Extract the [X, Y] coordinate from the center of the cell holding the provided text.  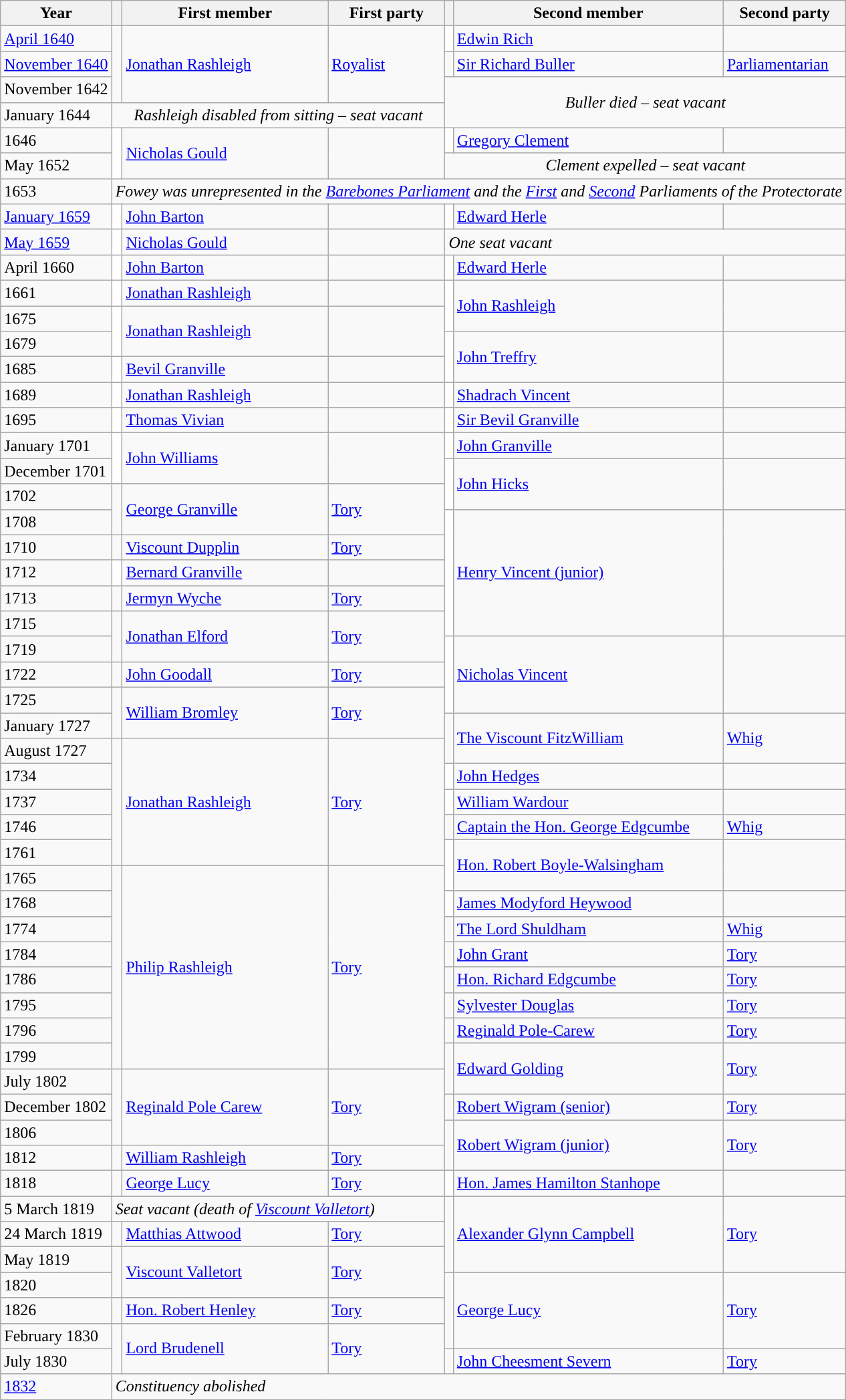
John Treffry [588, 357]
1818 [56, 1183]
1719 [56, 649]
George Granville [225, 509]
John Granville [588, 446]
1715 [56, 623]
November 1642 [56, 90]
1795 [56, 1005]
Viscount Dupplin [225, 547]
Sir Richard Buller [588, 64]
May 1652 [56, 166]
1786 [56, 980]
1646 [56, 140]
One seat vacant [646, 242]
Second member [588, 13]
Clement expelled – seat vacant [646, 166]
January 1644 [56, 115]
First party [386, 13]
1765 [56, 878]
John Hedges [588, 777]
1685 [56, 370]
1713 [56, 598]
1708 [56, 522]
Alexander Glynn Campbell [588, 1234]
Jermyn Wyche [225, 598]
1710 [56, 547]
John Hicks [588, 484]
Royalist [386, 64]
April 1640 [56, 39]
Henry Vincent (junior) [588, 573]
Philip Rashleigh [225, 967]
May 1659 [56, 242]
William Wardour [588, 802]
1746 [56, 827]
1826 [56, 1310]
William Bromley [225, 712]
Second party [785, 13]
1832 [56, 1387]
Edward Golding [588, 1069]
December 1802 [56, 1107]
1806 [56, 1133]
Jonathan Elford [225, 636]
Seat vacant (death of Viscount Valletort) [278, 1209]
Parliamentarian [785, 64]
Shadrach Vincent [588, 395]
Buller died – seat vacant [646, 102]
Lord Brudenell [225, 1349]
5 March 1819 [56, 1209]
The Lord Shuldham [588, 929]
Viscount Valletort [225, 1272]
January 1727 [56, 725]
Thomas Vivian [225, 420]
Constituency abolished [478, 1387]
April 1660 [56, 267]
January 1701 [56, 446]
1799 [56, 1056]
Gregory Clement [588, 140]
1712 [56, 573]
24 March 1819 [56, 1234]
1702 [56, 497]
1661 [56, 293]
December 1701 [56, 471]
1689 [56, 395]
Fowey was unrepresented in the Barebones Parliament and the First and Second Parliaments of the Protectorate [478, 191]
Nicholas Vincent [588, 674]
1820 [56, 1285]
1737 [56, 802]
1784 [56, 954]
The Viscount FitzWilliam [588, 738]
Hon. Richard Edgcumbe [588, 980]
John Goodall [225, 674]
William Rashleigh [225, 1158]
John Williams [225, 458]
Robert Wigram (junior) [588, 1145]
February 1830 [56, 1336]
July 1802 [56, 1081]
August 1727 [56, 751]
1695 [56, 420]
November 1640 [56, 64]
Hon. Robert Henley [225, 1310]
1812 [56, 1158]
Edwin Rich [588, 39]
Robert Wigram (senior) [588, 1107]
Reginald Pole-Carew [588, 1030]
1796 [56, 1030]
July 1830 [56, 1361]
John Cheesment Severn [588, 1361]
1653 [56, 191]
John Grant [588, 954]
1768 [56, 903]
Bevil Granville [225, 370]
John Rashleigh [588, 305]
Captain the Hon. George Edgcumbe [588, 827]
1722 [56, 674]
Sylvester Douglas [588, 1005]
1675 [56, 319]
January 1659 [56, 217]
Bernard Granville [225, 573]
1761 [56, 853]
Reginald Pole Carew [225, 1107]
May 1819 [56, 1260]
1774 [56, 929]
First member [225, 13]
James Modyford Heywood [588, 903]
Sir Bevil Granville [588, 420]
Matthias Attwood [225, 1234]
1725 [56, 700]
Hon. Robert Boyle-Walsingham [588, 865]
Hon. James Hamilton Stanhope [588, 1183]
Rashleigh disabled from sitting – seat vacant [278, 115]
1734 [56, 777]
Year [56, 13]
1679 [56, 344]
